Output the [x, y] coordinate of the center of the cell containing the given text.  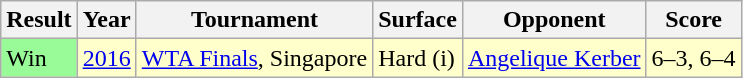
Surface [418, 20]
Opponent [554, 20]
Angelique Kerber [554, 58]
Tournament [254, 20]
6–3, 6–4 [694, 58]
Result [39, 20]
Score [694, 20]
WTA Finals, Singapore [254, 58]
Hard (i) [418, 58]
Year [106, 20]
2016 [106, 58]
Win [39, 58]
